Return the [x, y] coordinate for the center point of the cell that contains the specified text.  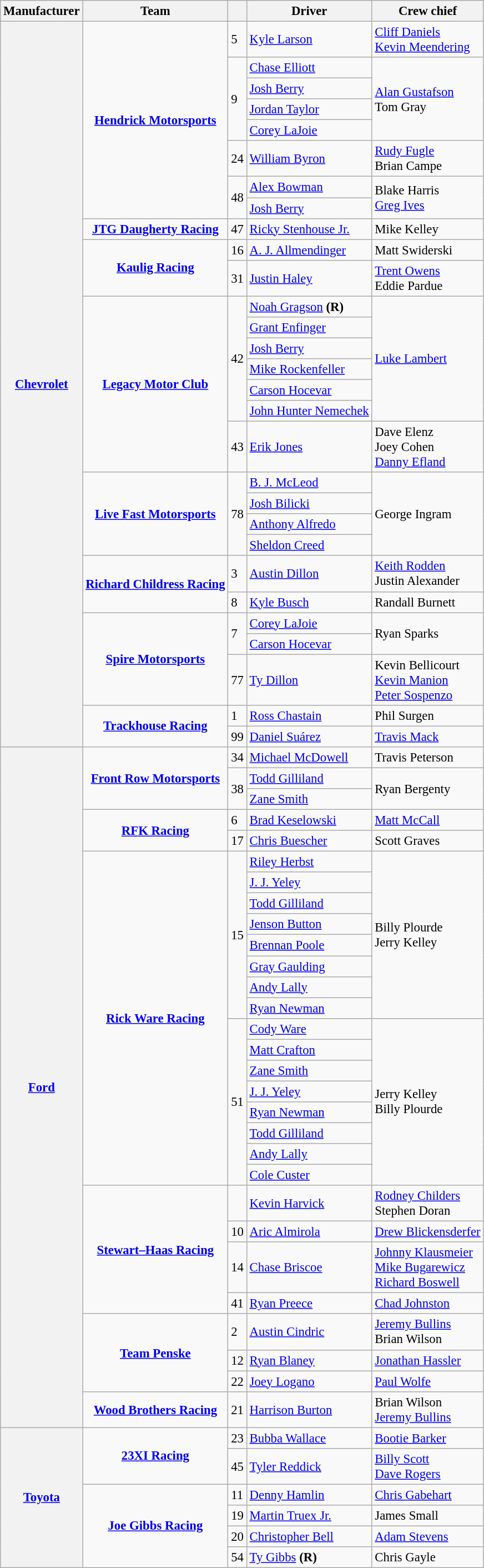
Hendrick Motorsports [155, 120]
Rudy Fugle Brian Campe [427, 159]
11 [238, 1495]
6 [238, 820]
Chase Elliott [309, 68]
34 [238, 758]
George Ingram [427, 514]
Crew chief [427, 11]
Joey Logano [309, 1381]
A. J. Allmendinger [309, 250]
Toyota [42, 1497]
Daniel Suárez [309, 737]
Michael McDowell [309, 758]
Live Fast Motorsports [155, 514]
Denny Hamlin [309, 1495]
Ty Dillon [309, 680]
Cliff Daniels Kevin Meendering [427, 40]
24 [238, 159]
William Byron [309, 159]
1 [238, 716]
Alan Gustafson Tom Gray [427, 99]
Trent Owens Eddie Pardue [427, 278]
Mike Rockenfeller [309, 369]
99 [238, 737]
Dave Elenz Joey Cohen Danny Efland [427, 447]
Scott Graves [427, 841]
22 [238, 1381]
Cody Ware [309, 1029]
43 [238, 447]
Justin Haley [309, 278]
Adam Stevens [427, 1536]
Chris Gayle [427, 1557]
31 [238, 278]
21 [238, 1410]
Blake Harris Greg Ives [427, 198]
Trackhouse Racing [155, 727]
Driver [309, 11]
Ross Chastain [309, 716]
41 [238, 1304]
Billy Scott Dave Rogers [427, 1466]
9 [238, 99]
54 [238, 1557]
Drew Blickensderfer [427, 1232]
51 [238, 1102]
Manufacturer [42, 11]
Bubba Wallace [309, 1438]
Joe Gibbs Racing [155, 1526]
7 [238, 633]
Anthony Alfredo [309, 524]
Legacy Motor Club [155, 384]
Chase Briscoe [309, 1268]
48 [238, 198]
Chad Johnston [427, 1304]
Noah Gragson (R) [309, 307]
John Hunter Nemechek [309, 411]
14 [238, 1268]
Jonathan Hassler [427, 1360]
Travis Mack [427, 737]
19 [238, 1516]
Jeremy Bullins Brian Wilson [427, 1332]
Brennan Poole [309, 945]
Christopher Bell [309, 1536]
Phil Surgen [427, 716]
Spire Motorsports [155, 659]
Stewart–Haas Racing [155, 1250]
23XI Racing [155, 1456]
Randall Burnett [427, 602]
Ryan Blaney [309, 1360]
Paul Wolfe [427, 1381]
Richard Childress Racing [155, 584]
Team Penske [155, 1353]
Brad Keselowski [309, 820]
Kevin Bellicourt Kevin Manion Peter Sospenzo [427, 680]
Sheldon Creed [309, 545]
Chris Gabehart [427, 1495]
78 [238, 514]
Alex Bowman [309, 187]
Jenson Button [309, 925]
45 [238, 1466]
Chris Buescher [309, 841]
3 [238, 574]
Matt McCall [427, 820]
8 [238, 602]
77 [238, 680]
Kevin Harvick [309, 1203]
Josh Bilicki [309, 504]
Erik Jones [309, 447]
Brian Wilson Jeremy Bullins [427, 1410]
Chevrolet [42, 384]
Aric Almirola [309, 1232]
Wood Brothers Racing [155, 1410]
Cole Custer [309, 1175]
Matt Crafton [309, 1050]
Tyler Reddick [309, 1466]
20 [238, 1536]
Riley Herbst [309, 862]
Kyle Larson [309, 40]
Austin Cindric [309, 1332]
16 [238, 250]
Harrison Burton [309, 1410]
JTG Daugherty Racing [155, 229]
Rick Ware Racing [155, 1019]
Mike Kelley [427, 229]
Ricky Stenhouse Jr. [309, 229]
Jordan Taylor [309, 109]
Team [155, 11]
17 [238, 841]
23 [238, 1438]
10 [238, 1232]
Johnny Klausmeier Mike Bugarewicz Richard Boswell [427, 1268]
Bootie Barker [427, 1438]
Front Row Motorsports [155, 779]
Kaulig Racing [155, 268]
RFK Racing [155, 831]
12 [238, 1360]
Billy Plourde Jerry Kelley [427, 935]
Ryan Sparks [427, 633]
Ryan Bergenty [427, 789]
47 [238, 229]
Grant Enfinger [309, 328]
Luke Lambert [427, 359]
Jerry Kelley Billy Plourde [427, 1102]
Austin Dillon [309, 574]
2 [238, 1332]
Matt Swiderski [427, 250]
Travis Peterson [427, 758]
Keith Rodden Justin Alexander [427, 574]
Gray Gaulding [309, 966]
Martin Truex Jr. [309, 1516]
Ryan Preece [309, 1304]
5 [238, 40]
42 [238, 359]
B. J. McLeod [309, 483]
Rodney Childers Stephen Doran [427, 1203]
James Small [427, 1516]
Kyle Busch [309, 602]
Ty Gibbs (R) [309, 1557]
15 [238, 935]
Ford [42, 1088]
38 [238, 789]
